From the cell containing the given text, extract its center point as (X, Y) coordinate. 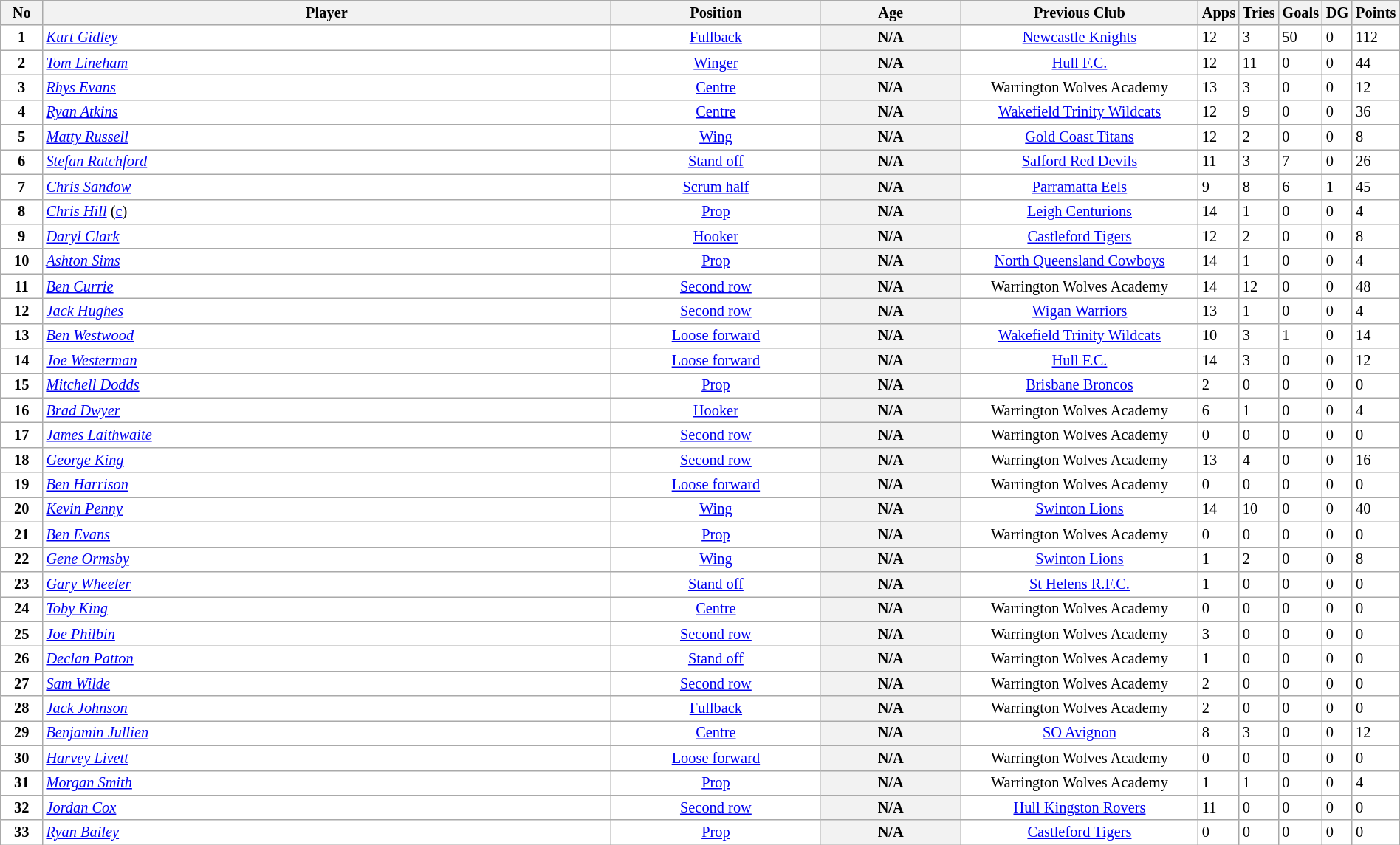
32 (22, 807)
45 (1376, 187)
Ryan Bailey (327, 832)
Player (327, 13)
48 (1376, 286)
24 (22, 609)
Kevin Penny (327, 509)
Sam Wilde (327, 683)
28 (22, 708)
Hull Kingston Rovers (1080, 807)
40 (1376, 509)
Tries (1258, 13)
Ryan Atkins (327, 112)
Leigh Centurions (1080, 212)
Mitchell Dodds (327, 385)
Declan Patton (327, 658)
Rhys Evans (327, 87)
27 (22, 683)
Ashton Sims (327, 261)
50 (1300, 38)
19 (22, 485)
Salford Red Devils (1080, 162)
Scrum half (716, 187)
17 (22, 435)
George King (327, 460)
Morgan Smith (327, 783)
22 (22, 559)
Benjamin Jullien (327, 733)
Harvey Livett (327, 758)
Ben Evans (327, 534)
Brad Dwyer (327, 410)
29 (22, 733)
Gary Wheeler (327, 584)
15 (22, 385)
Gene Ormsby (327, 559)
James Laithwaite (327, 435)
DG (1337, 13)
Gold Coast Titans (1080, 137)
No (22, 13)
21 (22, 534)
Winger (716, 63)
Daryl Clark (327, 236)
23 (22, 584)
Parramatta Eels (1080, 187)
20 (22, 509)
30 (22, 758)
Kurt Gidley (327, 38)
33 (22, 832)
Jordan Cox (327, 807)
Joe Philbin (327, 634)
5 (22, 137)
Tom Lineham (327, 63)
Jack Johnson (327, 708)
25 (22, 634)
Brisbane Broncos (1080, 385)
St Helens R.F.C. (1080, 584)
Apps (1218, 13)
Ben Harrison (327, 485)
18 (22, 460)
Points (1376, 13)
Wigan Warriors (1080, 311)
Newcastle Knights (1080, 38)
Ben Westwood (327, 336)
Ben Currie (327, 286)
Previous Club (1080, 13)
Jack Hughes (327, 311)
Chris Hill (c) (327, 212)
Chris Sandow (327, 187)
Stefan Ratchford (327, 162)
Age (891, 13)
Joe Westerman (327, 361)
44 (1376, 63)
Goals (1300, 13)
Toby King (327, 609)
Position (716, 13)
36 (1376, 112)
SO Avignon (1080, 733)
North Queensland Cowboys (1080, 261)
31 (22, 783)
Matty Russell (327, 137)
112 (1376, 38)
